Scan for the cell matching the given text and deliver its [X, Y] coordinate at center. 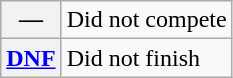
DNF [31, 58]
— [31, 20]
Did not finish [146, 58]
Did not compete [146, 20]
